From the cell containing the given text, extract its center point as (x, y) coordinate. 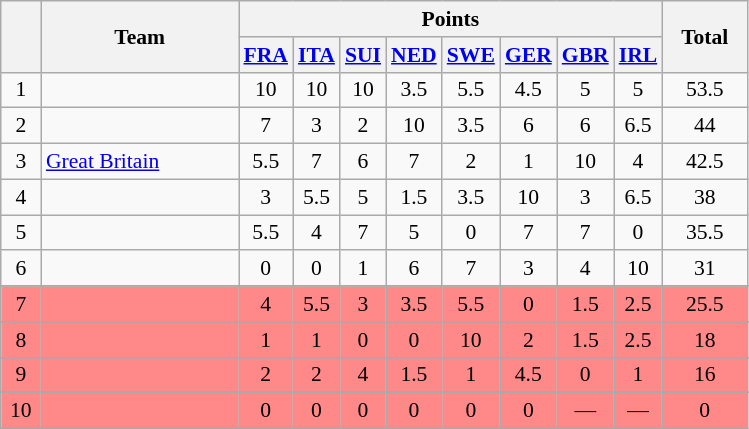
38 (704, 197)
18 (704, 340)
NED (414, 55)
31 (704, 269)
9 (21, 375)
44 (704, 126)
16 (704, 375)
SWE (471, 55)
Points (450, 19)
Total (704, 36)
Team (140, 36)
8 (21, 340)
53.5 (704, 90)
SUI (363, 55)
GBR (586, 55)
Great Britain (140, 162)
42.5 (704, 162)
35.5 (704, 233)
ITA (316, 55)
IRL (638, 55)
FRA (265, 55)
GER (528, 55)
25.5 (704, 304)
